Identify which cell holds the provided text, then report its [X, Y] central coordinate. 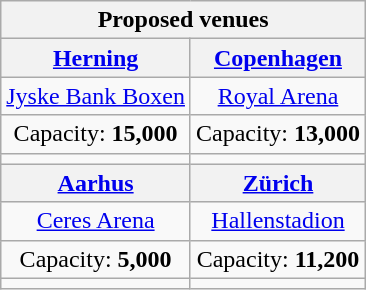
Capacity: 5,000 [96, 259]
Royal Arena [278, 96]
Herning [96, 58]
Capacity: 15,000 [96, 134]
Jyske Bank Boxen [96, 96]
Hallenstadion [278, 221]
Zürich [278, 183]
Aarhus [96, 183]
Ceres Arena [96, 221]
Copenhagen [278, 58]
Capacity: 11,200 [278, 259]
Proposed venues [184, 20]
Capacity: 13,000 [278, 134]
